Search for the cell housing the specified text and yield its (x, y) center coordinate. 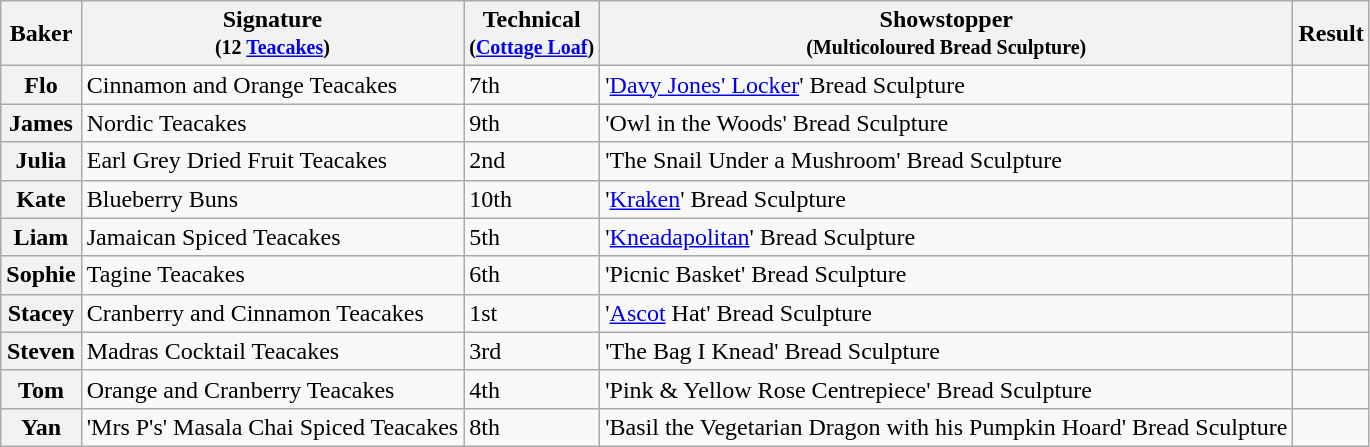
'The Bag I Knead' Bread Sculpture (946, 351)
Steven (41, 351)
Tagine Teacakes (272, 275)
6th (532, 275)
8th (532, 427)
Yan (41, 427)
Jamaican Spiced Teacakes (272, 237)
Liam (41, 237)
'Kraken' Bread Sculpture (946, 199)
'Pink & Yellow Rose Centrepiece' Bread Sculpture (946, 389)
Flo (41, 85)
10th (532, 199)
'Ascot Hat' Bread Sculpture (946, 313)
Baker (41, 34)
Earl Grey Dried Fruit Teacakes (272, 161)
9th (532, 123)
2nd (532, 161)
1st (532, 313)
James (41, 123)
Cranberry and Cinnamon Teacakes (272, 313)
Tom (41, 389)
Nordic Teacakes (272, 123)
Kate (41, 199)
Showstopper(Multicoloured Bread Sculpture) (946, 34)
'Davy Jones' Locker' Bread Sculpture (946, 85)
Signature(12 Teacakes) (272, 34)
Blueberry Buns (272, 199)
Cinnamon and Orange Teacakes (272, 85)
'Mrs P's' Masala Chai Spiced Teacakes (272, 427)
Technical(Cottage Loaf) (532, 34)
'Basil the Vegetarian Dragon with his Pumpkin Hoard' Bread Sculpture (946, 427)
'Owl in the Woods' Bread Sculpture (946, 123)
'Kneadapolitan' Bread Sculpture (946, 237)
Sophie (41, 275)
5th (532, 237)
7th (532, 85)
Stacey (41, 313)
Madras Cocktail Teacakes (272, 351)
Result (1331, 34)
Julia (41, 161)
'Picnic Basket' Bread Sculpture (946, 275)
3rd (532, 351)
Orange and Cranberry Teacakes (272, 389)
4th (532, 389)
'The Snail Under a Mushroom' Bread Sculpture (946, 161)
